Output the (X, Y) coordinate of the center of the cell containing the given text.  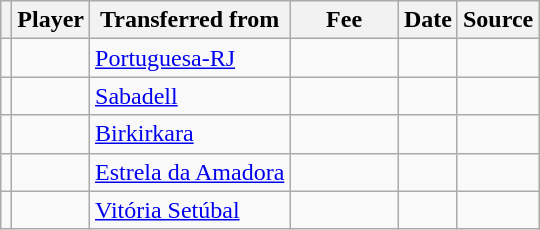
Birkirkara (190, 134)
Portuguesa-RJ (190, 58)
Estrela da Amadora (190, 172)
Player (51, 20)
Date (428, 20)
Source (498, 20)
Vitória Setúbal (190, 210)
Transferred from (190, 20)
Fee (344, 20)
Sabadell (190, 96)
